Scan for the cell matching the given text and deliver its [X, Y] coordinate at center. 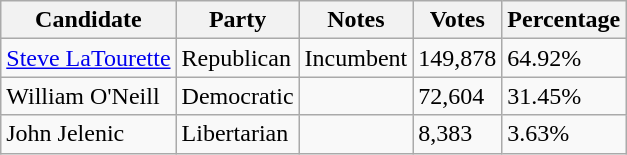
8,383 [458, 134]
Steve LaTourette [88, 58]
Incumbent [356, 58]
Party [238, 20]
3.63% [564, 134]
Notes [356, 20]
William O'Neill [88, 96]
Candidate [88, 20]
Republican [238, 58]
72,604 [458, 96]
Libertarian [238, 134]
31.45% [564, 96]
Democratic [238, 96]
Votes [458, 20]
149,878 [458, 58]
John Jelenic [88, 134]
Percentage [564, 20]
64.92% [564, 58]
